Detect which cell encompasses the target text, then output its (x, y) center coordinate. 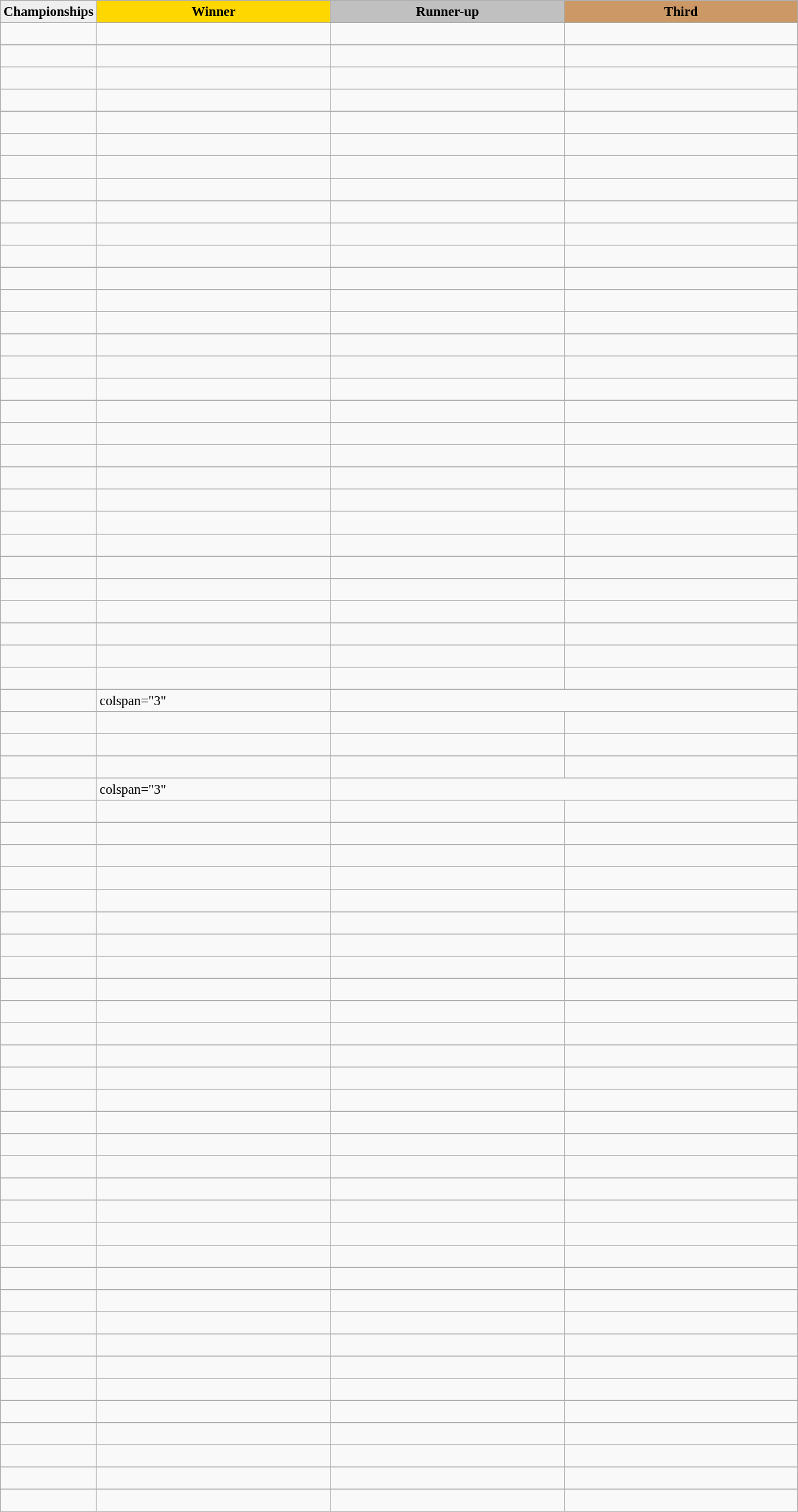
Third (681, 12)
Championships (48, 12)
Runner-up (447, 12)
Winner (213, 12)
